Scan for the cell matching the given text and deliver its [X, Y] coordinate at center. 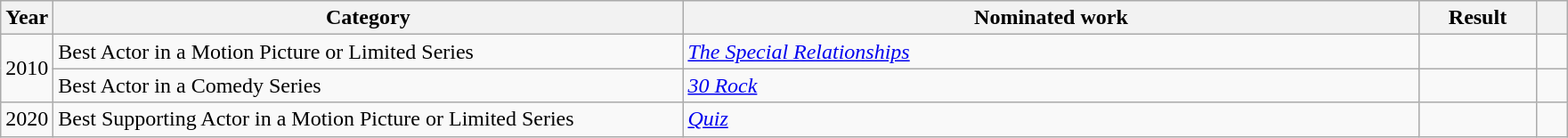
The Special Relationships [1051, 52]
Category [369, 18]
Nominated work [1051, 18]
Quiz [1051, 119]
Result [1478, 18]
2010 [27, 69]
Best Supporting Actor in a Motion Picture or Limited Series [369, 119]
2020 [27, 119]
Best Actor in a Motion Picture or Limited Series [369, 52]
Best Actor in a Comedy Series [369, 85]
Year [27, 18]
30 Rock [1051, 85]
